Provide the (x, y) coordinate of the cell's center where the given text is located.  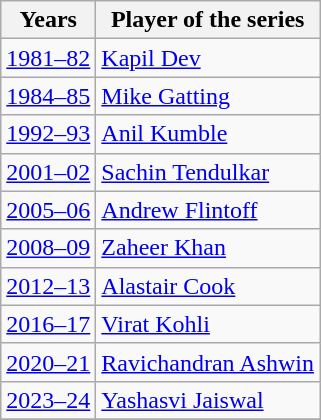
Zaheer Khan (208, 248)
Player of the series (208, 20)
Yashasvi Jaiswal (208, 400)
Virat Kohli (208, 324)
Ravichandran Ashwin (208, 362)
2012–13 (48, 286)
2005–06 (48, 210)
2008–09 (48, 248)
Andrew Flintoff (208, 210)
Alastair Cook (208, 286)
Years (48, 20)
Sachin Tendulkar (208, 172)
1984–85 (48, 96)
Kapil Dev (208, 58)
Mike Gatting (208, 96)
1992–93 (48, 134)
2023–24 (48, 400)
2016–17 (48, 324)
2020–21 (48, 362)
1981–82 (48, 58)
2001–02 (48, 172)
Anil Kumble (208, 134)
